Find where the given text appears and provide that cell's center as (x, y) coordinate. 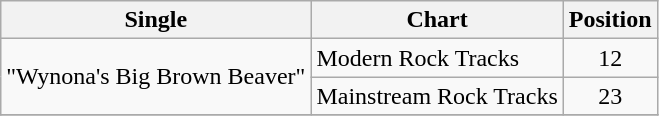
Single (156, 20)
Mainstream Rock Tracks (437, 96)
Modern Rock Tracks (437, 58)
23 (610, 96)
Chart (437, 20)
12 (610, 58)
"Wynona's Big Brown Beaver" (156, 77)
Position (610, 20)
